Find where the given text appears and provide that cell's center as (X, Y) coordinate. 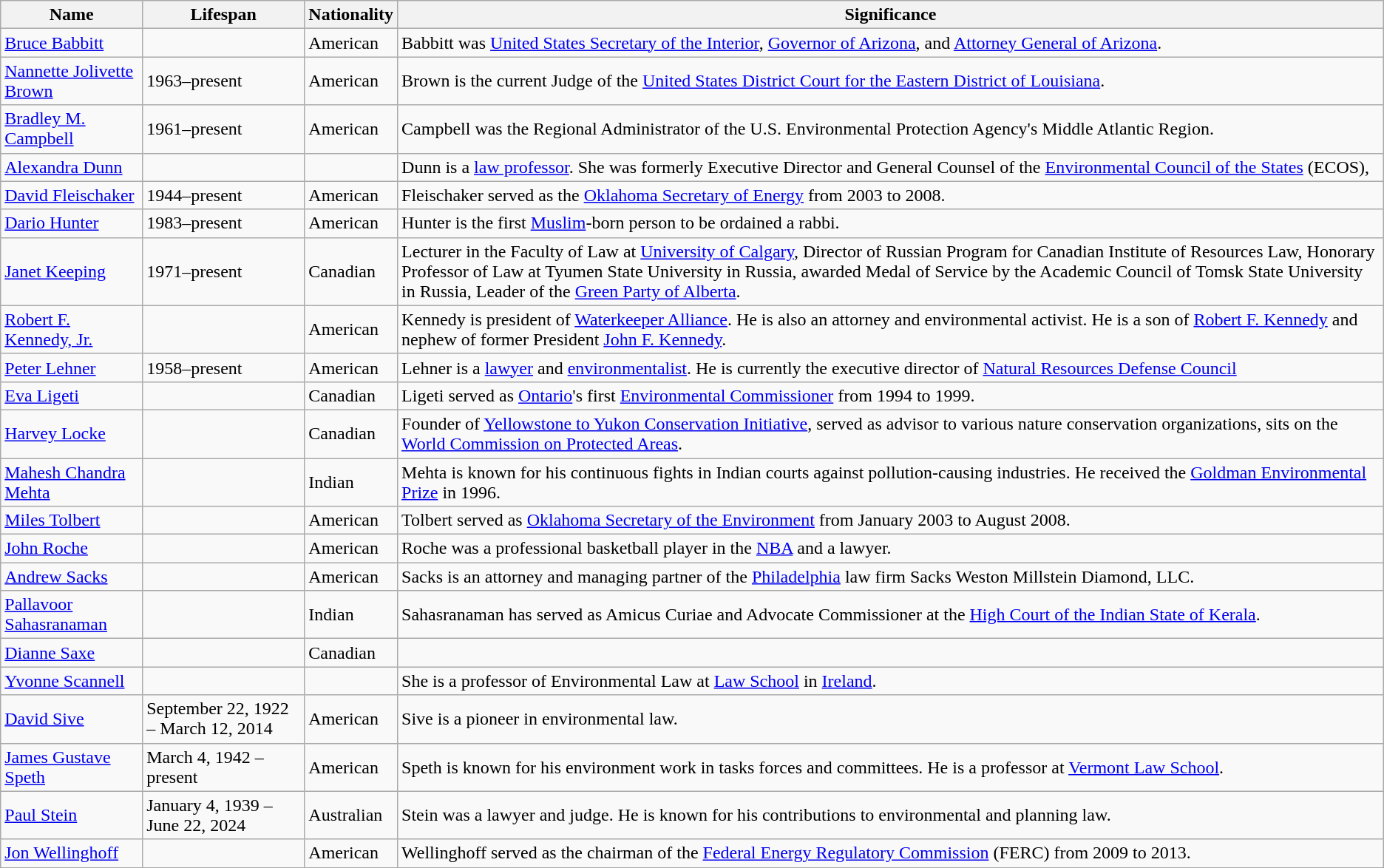
Andrew Sacks (72, 577)
1983–present (223, 223)
Robert F. Kennedy, Jr. (72, 330)
Nationality (351, 15)
Janet Keeping (72, 271)
Dario Hunter (72, 223)
Australian (351, 815)
Ligeti served as Ontario's first Environmental Commissioner from 1994 to 1999. (891, 396)
1944–present (223, 195)
Lehner is a lawyer and environmentalist. He is currently the executive director of Natural Resources Defense Council (891, 367)
Wellinghoff served as the chairman of the Federal Energy Regulatory Commission (FERC) from 2009 to 2013. (891, 853)
September 22, 1922 – March 12, 2014 (223, 719)
Tolbert served as Oklahoma Secretary of the Environment from January 2003 to August 2008. (891, 521)
Campbell was the Regional Administrator of the U.S. Environmental Protection Agency's Middle Atlantic Region. (891, 129)
She is a professor of Environmental Law at Law School in Ireland. (891, 681)
Jon Wellinghoff (72, 853)
Pallavoor Sahasranaman (72, 615)
Mahesh Chandra Mehta (72, 482)
Lifespan (223, 15)
Sive is a pioneer in environmental law. (891, 719)
Mehta is known for his continuous fights in Indian courts against pollution-causing industries. He received the Goldman Environmental Prize in 1996. (891, 482)
Hunter is the first Muslim-born person to be ordained a rabbi. (891, 223)
1961–present (223, 129)
1958–present (223, 367)
James Gustave Speth (72, 767)
Alexandra Dunn (72, 167)
January 4, 1939 – June 22, 2024 (223, 815)
Miles Tolbert (72, 521)
Eva Ligeti (72, 396)
Speth is known for his environment work in tasks forces and committees. He is a professor at Vermont Law School. (891, 767)
Name (72, 15)
John Roche (72, 549)
Peter Lehner (72, 367)
Bradley M. Campbell (72, 129)
Roche was a professional basketball player in the NBA and a lawyer. (891, 549)
Significance (891, 15)
Stein was a lawyer and judge. He is known for his contributions to environmental and planning law. (891, 815)
Bruce Babbitt (72, 43)
Fleischaker served as the Oklahoma Secretary of Energy from 2003 to 2008. (891, 195)
Dunn is a law professor. She was formerly Executive Director and General Counsel of the Environmental Council of the States (ECOS), (891, 167)
Nannette Jolivette Brown (72, 81)
Brown is the current Judge of the United States District Court for the Eastern District of Louisiana. (891, 81)
1963–present (223, 81)
Sacks is an attorney and managing partner of the Philadelphia law firm Sacks Weston Millstein Diamond, LLC. (891, 577)
David Sive (72, 719)
Yvonne Scannell (72, 681)
David Fleischaker (72, 195)
1971–present (223, 271)
Paul Stein (72, 815)
Babbitt was United States Secretary of the Interior, Governor of Arizona, and Attorney General of Arizona. (891, 43)
March 4, 1942 – present (223, 767)
Harvey Locke (72, 433)
Sahasranaman has served as Amicus Curiae and Advocate Commissioner at the High Court of the Indian State of Kerala. (891, 615)
Dianne Saxe (72, 653)
